Find where the given text appears and provide that cell's center as [x, y] coordinate. 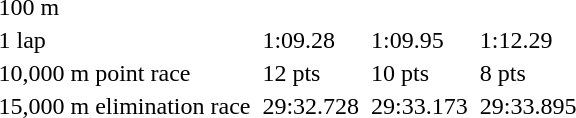
12 pts [311, 73]
1:09.95 [420, 40]
1:09.28 [311, 40]
10 pts [420, 73]
